Pinpoint the cell where the given text exists, returning its (x, y) midpoint coordinate. 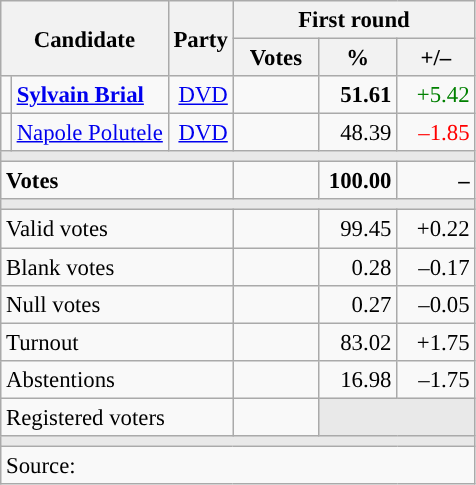
Null votes (117, 304)
–1.85 (436, 133)
48.39 (358, 133)
16.98 (358, 379)
Sylvain Brial (90, 95)
51.61 (358, 95)
+1.75 (436, 342)
0.28 (358, 267)
Turnout (117, 342)
Napole Polutele (90, 133)
Valid votes (117, 229)
Abstentions (117, 379)
Source: (238, 465)
+/– (436, 58)
– (436, 181)
83.02 (358, 342)
First round (354, 20)
99.45 (358, 229)
Registered voters (117, 417)
Blank votes (117, 267)
+5.42 (436, 95)
+0.22 (436, 229)
Candidate (84, 38)
–0.05 (436, 304)
–0.17 (436, 267)
0.27 (358, 304)
–1.75 (436, 379)
Party (200, 38)
% (358, 58)
100.00 (358, 181)
